Scan for the cell matching the given text and deliver its [X, Y] coordinate at center. 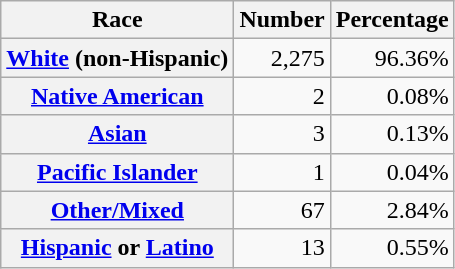
2.84% [392, 210]
Number [282, 20]
2 [282, 96]
Hispanic or Latino [118, 248]
White (non-Hispanic) [118, 58]
3 [282, 134]
Asian [118, 134]
Other/Mixed [118, 210]
1 [282, 172]
Pacific Islander [118, 172]
0.08% [392, 96]
0.04% [392, 172]
Native American [118, 96]
0.55% [392, 248]
Percentage [392, 20]
Race [118, 20]
0.13% [392, 134]
96.36% [392, 58]
2,275 [282, 58]
13 [282, 248]
67 [282, 210]
